Return the [x, y] coordinate for the center point of the cell that contains the specified text.  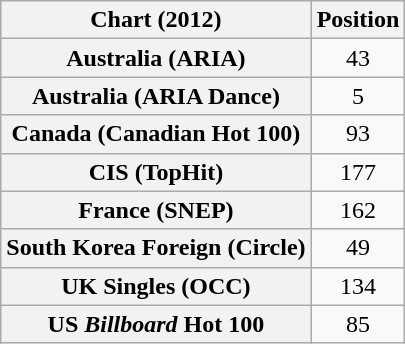
134 [358, 286]
177 [358, 172]
Canada (Canadian Hot 100) [156, 134]
93 [358, 134]
Australia (ARIA) [156, 58]
CIS (TopHit) [156, 172]
5 [358, 96]
Chart (2012) [156, 20]
162 [358, 210]
South Korea Foreign (Circle) [156, 248]
43 [358, 58]
US Billboard Hot 100 [156, 324]
49 [358, 248]
Australia (ARIA Dance) [156, 96]
85 [358, 324]
France (SNEP) [156, 210]
Position [358, 20]
UK Singles (OCC) [156, 286]
